Identify which cell holds the provided text, then report its [X, Y] central coordinate. 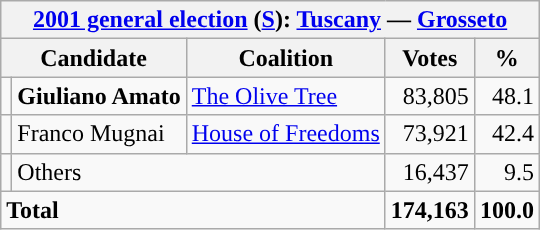
Candidate [94, 58]
73,921 [430, 134]
Votes [430, 58]
House of Freedoms [286, 134]
% [506, 58]
83,805 [430, 96]
Others [198, 172]
Coalition [286, 58]
174,163 [430, 210]
The Olive Tree [286, 96]
16,437 [430, 172]
Franco Mugnai [99, 134]
Total [194, 210]
42.4 [506, 134]
9.5 [506, 172]
Giuliano Amato [99, 96]
2001 general election (S): Tuscany — Grosseto [270, 20]
100.0 [506, 210]
48.1 [506, 96]
